Locate the cell with the specified text and output its (X, Y) center coordinate. 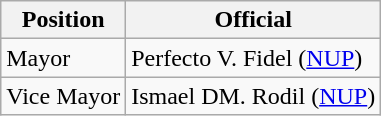
Perfecto V. Fidel (NUP) (254, 58)
Mayor (64, 58)
Vice Mayor (64, 96)
Ismael DM. Rodil (NUP) (254, 96)
Position (64, 20)
Official (254, 20)
